Capture the cell that displays the provided text and extract its [X, Y] central coordinate. 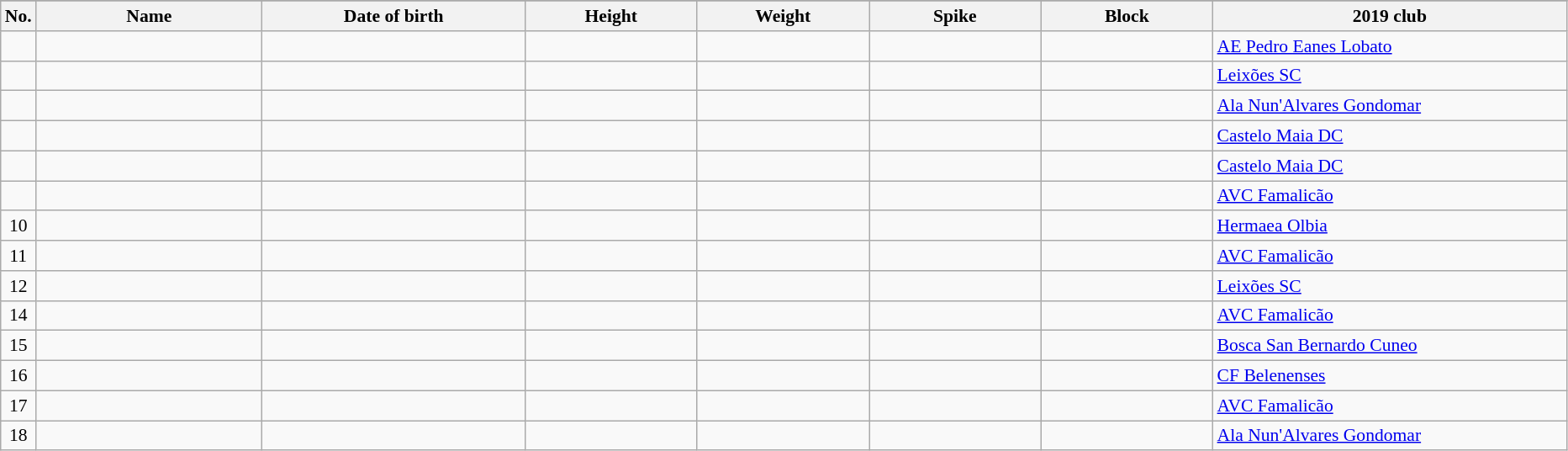
CF Belenenses [1391, 376]
12 [18, 286]
15 [18, 346]
16 [18, 376]
Date of birth [393, 16]
2019 club [1391, 16]
11 [18, 256]
Block [1127, 16]
Hermaea Olbia [1391, 226]
14 [18, 316]
Spike [955, 16]
17 [18, 406]
Weight [784, 16]
AE Pedro Eanes Lobato [1391, 46]
10 [18, 226]
Bosca San Bernardo Cuneo [1391, 346]
18 [18, 436]
Height [610, 16]
No. [18, 16]
Name [150, 16]
